Return the (X, Y) coordinate for the center point of the cell that contains the specified text.  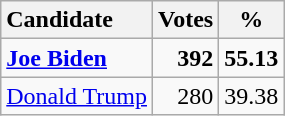
39.38 (252, 96)
Donald Trump (77, 96)
% (252, 20)
Joe Biden (77, 58)
55.13 (252, 58)
280 (186, 96)
Candidate (77, 20)
392 (186, 58)
Votes (186, 20)
